Detect which cell encompasses the target text, then output its (X, Y) center coordinate. 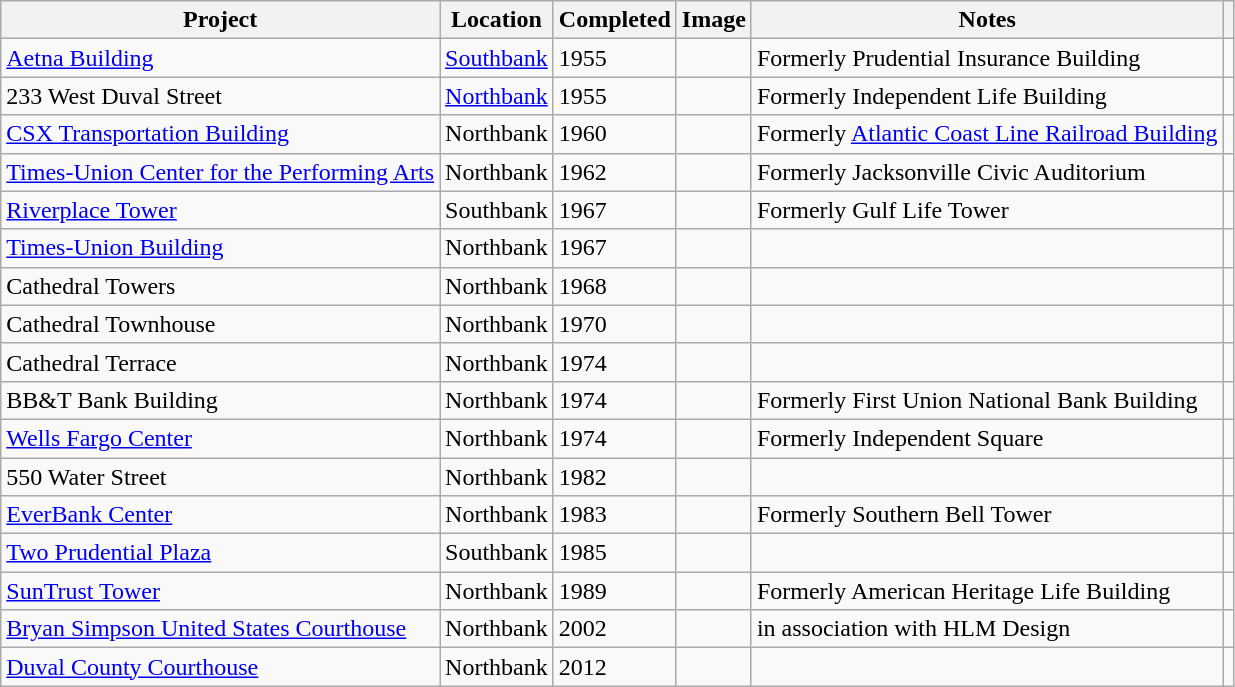
Wells Fargo Center (220, 438)
2012 (614, 667)
Formerly American Heritage Life Building (987, 591)
Times-Union Center for the Performing Arts (220, 172)
CSX Transportation Building (220, 134)
233 West Duval Street (220, 96)
Location (497, 20)
1985 (614, 553)
Image (714, 20)
Cathedral Terrace (220, 362)
1989 (614, 591)
Formerly Independent Life Building (987, 96)
Formerly Independent Square (987, 438)
Bryan Simpson United States Courthouse (220, 629)
EverBank Center (220, 515)
1970 (614, 324)
Completed (614, 20)
BB&T Bank Building (220, 400)
SunTrust Tower (220, 591)
Two Prudential Plaza (220, 553)
1962 (614, 172)
1983 (614, 515)
550 Water Street (220, 477)
in association with HLM Design (987, 629)
Aetna Building (220, 58)
2002 (614, 629)
Formerly Atlantic Coast Line Railroad Building (987, 134)
Formerly Gulf Life Tower (987, 210)
Cathedral Townhouse (220, 324)
Formerly First Union National Bank Building (987, 400)
Times-Union Building (220, 248)
Riverplace Tower (220, 210)
Formerly Prudential Insurance Building (987, 58)
1968 (614, 286)
Cathedral Towers (220, 286)
Formerly Southern Bell Tower (987, 515)
Duval County Courthouse (220, 667)
Notes (987, 20)
Formerly Jacksonville Civic Auditorium (987, 172)
Project (220, 20)
1960 (614, 134)
1982 (614, 477)
